Pinpoint the cell where the given text exists, returning its (X, Y) midpoint coordinate. 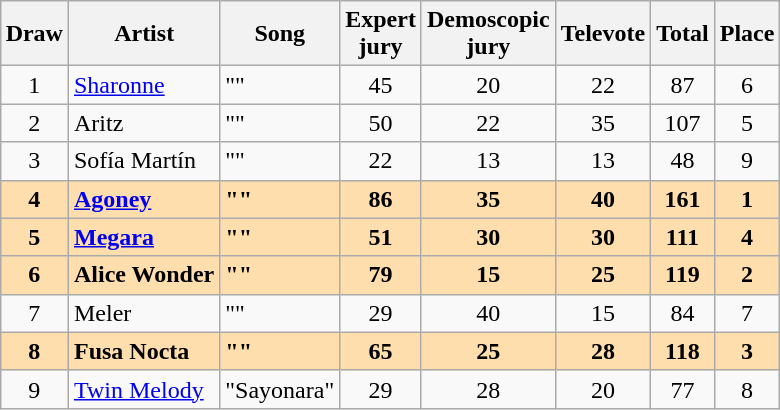
87 (683, 85)
Aritz (144, 123)
Place (747, 34)
45 (381, 85)
77 (683, 389)
Draw (34, 34)
79 (381, 275)
Megara (144, 237)
86 (381, 199)
119 (683, 275)
"Sayonara" (280, 389)
Sharonne (144, 85)
Demoscopicjury (488, 34)
Song (280, 34)
65 (381, 351)
Sofía Martín (144, 161)
Total (683, 34)
48 (683, 161)
Televote (602, 34)
161 (683, 199)
111 (683, 237)
Artist (144, 34)
Alice Wonder (144, 275)
51 (381, 237)
Expertjury (381, 34)
107 (683, 123)
Meler (144, 313)
118 (683, 351)
Twin Melody (144, 389)
Fusa Nocta (144, 351)
Agoney (144, 199)
50 (381, 123)
84 (683, 313)
